Provide the [x, y] coordinate of the cell's center where the given text is located.  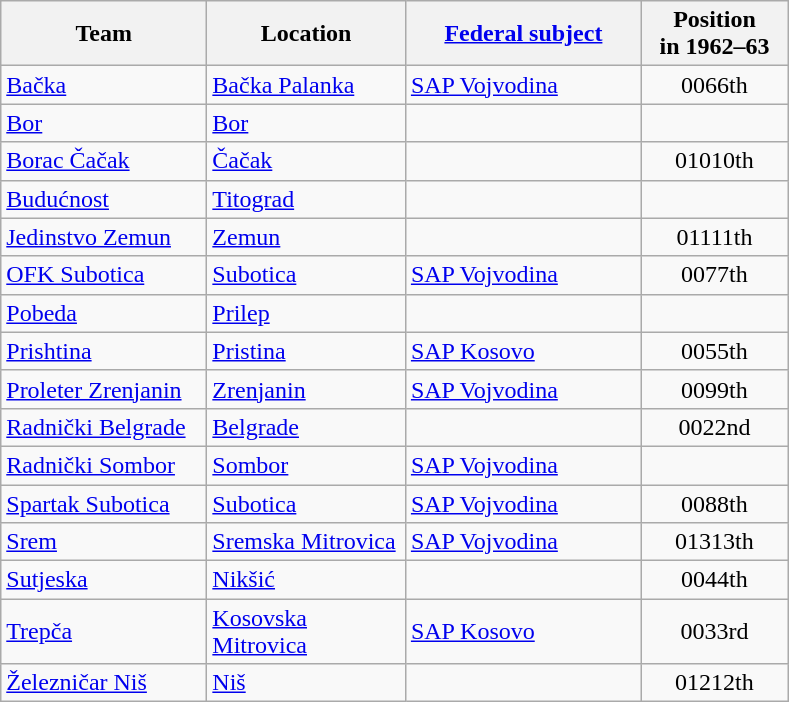
0099th [714, 389]
Sremska Mitrovica [306, 542]
01313th [714, 542]
0044th [714, 580]
Jedinstvo Zemun [104, 237]
Pristina [306, 351]
0077th [714, 275]
0022nd [714, 427]
Borac Čačak [104, 161]
0033rd [714, 632]
Nikšić [306, 580]
Niš [306, 683]
Sutjeska [104, 580]
0055th [714, 351]
Positionin 1962–63 [714, 34]
Proleter Zrenjanin [104, 389]
Pobeda [104, 313]
Kosovska Mitrovica [306, 632]
01212th [714, 683]
Radnički Sombor [104, 465]
Team [104, 34]
Zemun [306, 237]
Prishtina [104, 351]
01010th [714, 161]
Radnički Belgrade [104, 427]
Bačka [104, 85]
Trepča [104, 632]
Čačak [306, 161]
0088th [714, 503]
Titograd [306, 199]
Spartak Subotica [104, 503]
OFK Subotica [104, 275]
Prilep [306, 313]
Federal subject [523, 34]
Srem [104, 542]
Budućnost [104, 199]
Zrenjanin [306, 389]
0066th [714, 85]
Belgrade [306, 427]
Železničar Niš [104, 683]
Bačka Palanka [306, 85]
01111th [714, 237]
Sombor [306, 465]
Location [306, 34]
